For the text-containing cell, return its midpoint in [X, Y] coordinate format. 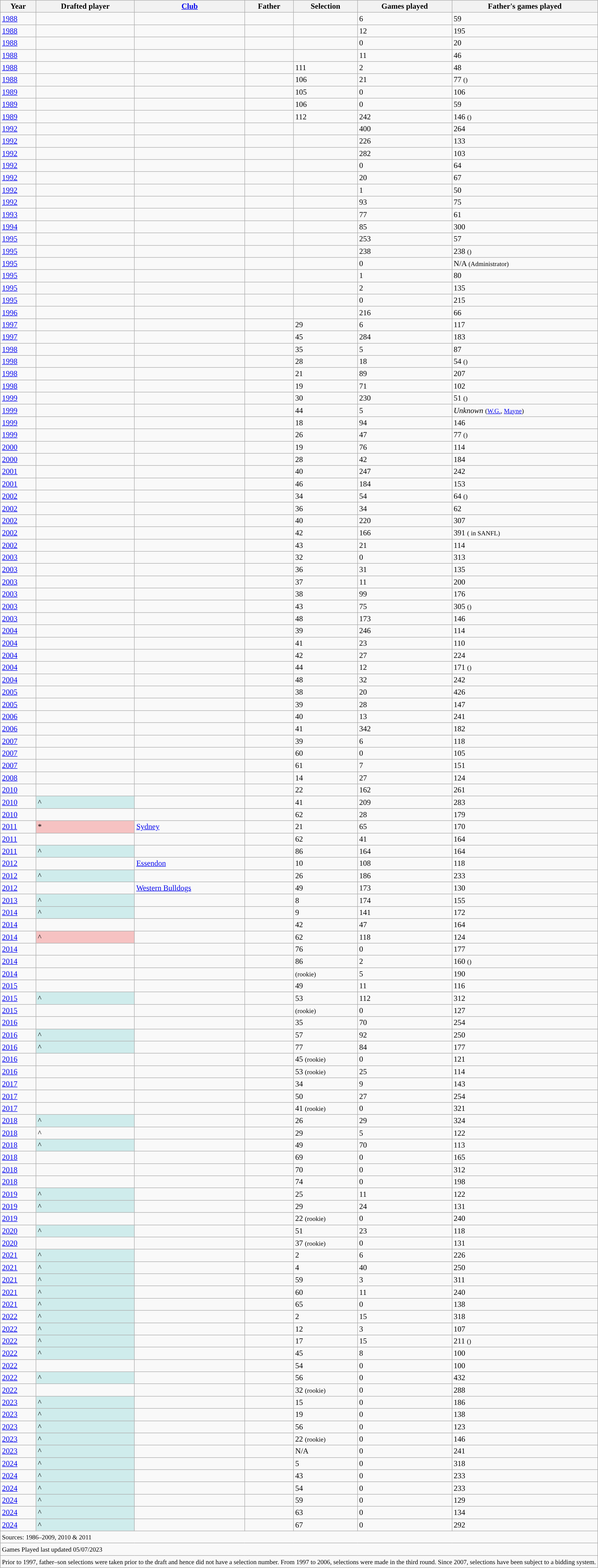
37 [325, 582]
85 [405, 227]
45 (rookie) [325, 1059]
1994 [18, 227]
313 [525, 558]
307 [525, 521]
92 [405, 1035]
113 [525, 1145]
215 [525, 300]
246 [405, 631]
31 [405, 570]
94 [405, 423]
99 [405, 594]
238 () [525, 251]
216 [405, 312]
162 [405, 790]
Western Bulldogs [190, 888]
Father's games played [525, 6]
89 [405, 374]
166 [405, 533]
230 [405, 398]
160 () [525, 962]
155 [525, 900]
54 () [525, 362]
432 [525, 1378]
53 (rookie) [325, 1072]
64 () [525, 496]
1996 [18, 312]
117 [525, 325]
133 [525, 141]
53 [325, 998]
200 [525, 582]
2008 [18, 778]
183 [525, 337]
51 [325, 1231]
Sources: 1986–2009, 2010 & 2011 [299, 1537]
64 [525, 166]
198 [525, 1182]
Games played [405, 6]
165 [525, 1158]
238 [405, 251]
* [85, 827]
292 [525, 1525]
71 [405, 386]
171 () [525, 668]
123 [525, 1427]
130 [525, 888]
84 [405, 1047]
7 [405, 766]
264 [525, 129]
N/A (Administrator) [525, 263]
182 [525, 729]
127 [525, 1010]
300 [525, 227]
172 [525, 912]
4 [325, 1268]
32 (rookie) [325, 1390]
342 [405, 729]
93 [405, 202]
Drafted player [85, 6]
220 [405, 521]
24 [405, 1206]
Games Played last updated 05/07/2023 [299, 1549]
247 [405, 472]
209 [405, 802]
66 [525, 312]
195 [525, 31]
N/A [325, 1451]
14 [325, 778]
400 [405, 129]
Sydney [190, 827]
174 [405, 900]
288 [525, 1390]
10 [325, 863]
321 [525, 1108]
224 [525, 655]
87 [525, 349]
284 [405, 337]
69 [325, 1158]
253 [405, 239]
110 [525, 643]
30 [325, 398]
80 [525, 276]
103 [525, 153]
311 [525, 1280]
41 (rookie) [325, 1108]
63 [325, 1512]
207 [525, 374]
170 [525, 827]
134 [525, 1512]
282 [405, 153]
108 [405, 863]
147 [525, 704]
141 [405, 912]
13 [405, 716]
Unknown (W.G., Mayne) [525, 410]
Essendon [190, 863]
107 [525, 1329]
391 ( in SANFL) [525, 533]
146 () [525, 116]
74 [325, 1182]
153 [525, 484]
179 [525, 815]
37 (rookie) [325, 1243]
121 [525, 1059]
211 () [525, 1341]
17 [325, 1341]
2013 [18, 900]
22 [325, 790]
111 [325, 68]
Selection [325, 6]
426 [525, 692]
51 () [525, 398]
261 [525, 790]
129 [525, 1500]
116 [525, 986]
102 [525, 386]
283 [525, 802]
176 [525, 594]
324 [525, 1121]
305 () [525, 606]
143 [525, 1084]
1993 [18, 215]
151 [525, 766]
Year [18, 6]
190 [525, 974]
Father [269, 6]
Club [190, 6]
